From the cell containing the given text, extract its center point as (x, y) coordinate. 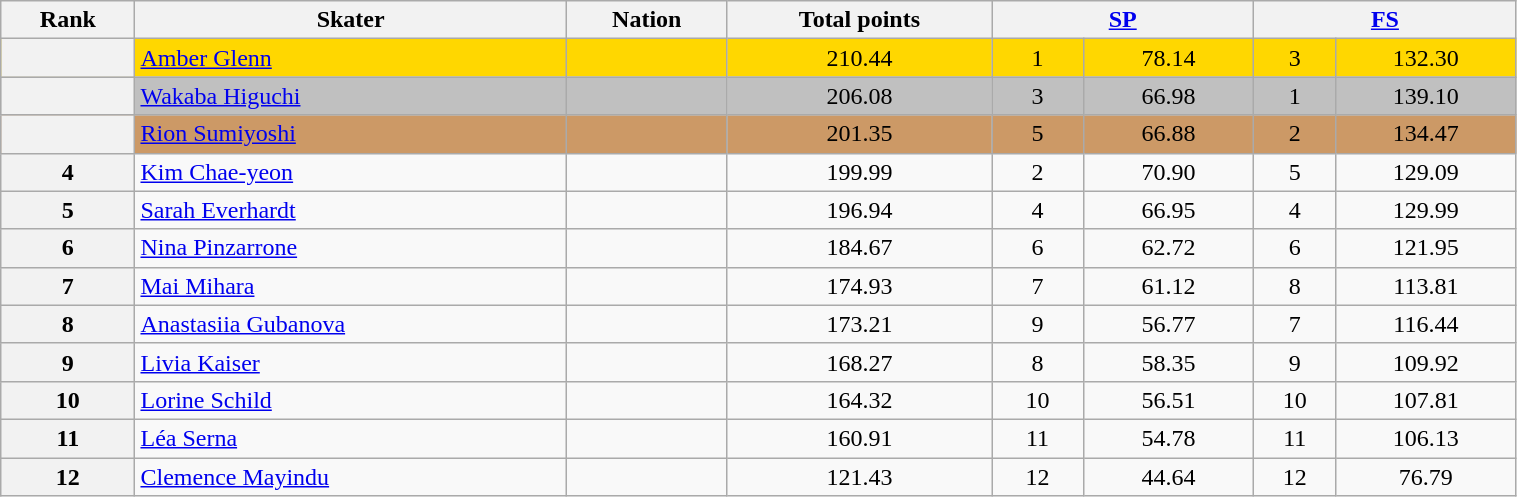
66.98 (1168, 96)
160.91 (859, 438)
113.81 (1426, 286)
Livia Kaiser (350, 362)
168.27 (859, 362)
199.99 (859, 172)
129.09 (1426, 172)
Wakaba Higuchi (350, 96)
116.44 (1426, 324)
76.79 (1426, 477)
54.78 (1168, 438)
Total points (859, 20)
206.08 (859, 96)
129.99 (1426, 210)
134.47 (1426, 134)
Rank (68, 20)
Léa Serna (350, 438)
139.10 (1426, 96)
70.90 (1168, 172)
Nation (646, 20)
FS (1385, 20)
Skater (350, 20)
121.43 (859, 477)
Rion Sumiyoshi (350, 134)
Lorine Schild (350, 400)
173.21 (859, 324)
58.35 (1168, 362)
Nina Pinzarrone (350, 248)
106.13 (1426, 438)
61.12 (1168, 286)
184.67 (859, 248)
121.95 (1426, 248)
Anastasiia Gubanova (350, 324)
44.64 (1168, 477)
210.44 (859, 58)
109.92 (1426, 362)
SP (1123, 20)
78.14 (1168, 58)
Clemence Mayindu (350, 477)
201.35 (859, 134)
Amber Glenn (350, 58)
107.81 (1426, 400)
66.88 (1168, 134)
Sarah Everhardt (350, 210)
56.77 (1168, 324)
132.30 (1426, 58)
196.94 (859, 210)
164.32 (859, 400)
174.93 (859, 286)
56.51 (1168, 400)
Kim Chae-yeon (350, 172)
62.72 (1168, 248)
Mai Mihara (350, 286)
66.95 (1168, 210)
